Identify which cell holds the provided text, then report its (x, y) central coordinate. 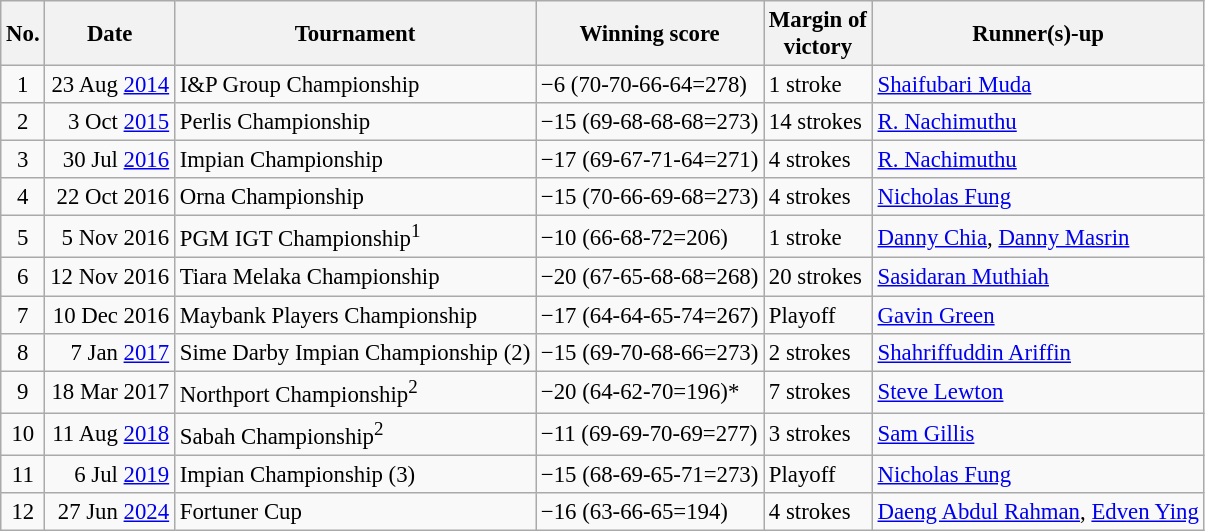
22 Oct 2016 (110, 197)
Orna Championship (354, 197)
Winning score (650, 34)
Shahriffuddin Ariffin (1038, 352)
−20 (67-65-68-68=268) (650, 277)
10 (23, 434)
6 (23, 277)
Sime Darby Impian Championship (2) (354, 352)
14 strokes (818, 122)
7 strokes (818, 392)
Impian Championship (3) (354, 474)
27 Jun 2024 (110, 512)
4 (23, 197)
Gavin Green (1038, 315)
−20 (64-62-70=196)* (650, 392)
3 strokes (818, 434)
5 (23, 237)
Steve Lewton (1038, 392)
Runner(s)-up (1038, 34)
−17 (69-67-71-64=271) (650, 160)
Tournament (354, 34)
−15 (68-69-65-71=273) (650, 474)
3 Oct 2015 (110, 122)
−10 (66-68-72=206) (650, 237)
PGM IGT Championship1 (354, 237)
I&P Group Championship (354, 85)
−15 (69-68-68-68=273) (650, 122)
8 (23, 352)
7 (23, 315)
1 (23, 85)
Daeng Abdul Rahman, Edven Ying (1038, 512)
2 strokes (818, 352)
Sam Gillis (1038, 434)
2 (23, 122)
12 (23, 512)
20 strokes (818, 277)
7 Jan 2017 (110, 352)
11 Aug 2018 (110, 434)
10 Dec 2016 (110, 315)
Danny Chia, Danny Masrin (1038, 237)
5 Nov 2016 (110, 237)
23 Aug 2014 (110, 85)
−6 (70-70-66-64=278) (650, 85)
12 Nov 2016 (110, 277)
6 Jul 2019 (110, 474)
−16 (63-66-65=194) (650, 512)
Margin ofvictory (818, 34)
Tiara Melaka Championship (354, 277)
Sasidaran Muthiah (1038, 277)
18 Mar 2017 (110, 392)
Perlis Championship (354, 122)
Impian Championship (354, 160)
Date (110, 34)
−15 (69-70-68-66=273) (650, 352)
No. (23, 34)
Maybank Players Championship (354, 315)
11 (23, 474)
9 (23, 392)
Northport Championship2 (354, 392)
−15 (70-66-69-68=273) (650, 197)
Shaifubari Muda (1038, 85)
Fortuner Cup (354, 512)
30 Jul 2016 (110, 160)
Sabah Championship2 (354, 434)
−17 (64-64-65-74=267) (650, 315)
−11 (69-69-70-69=277) (650, 434)
3 (23, 160)
